Search for the cell housing the specified text and yield its [x, y] center coordinate. 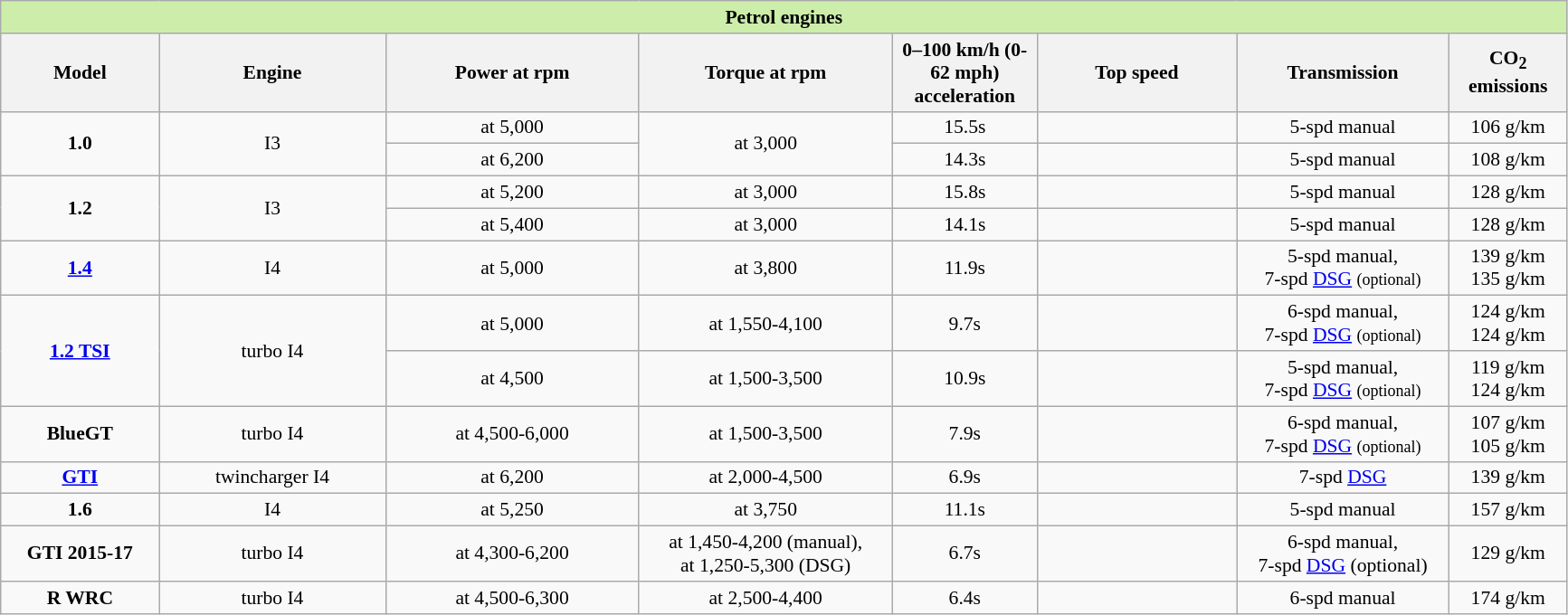
at 5,400 [512, 224]
twincharger I4 [272, 478]
139 g/km 135 g/km [1508, 268]
at 4,500-6,300 [512, 598]
6.7s [965, 553]
11.9s [965, 268]
CO2emissions [1508, 72]
R WRC [80, 598]
BlueGT [80, 434]
157 g/km [1508, 510]
at 1,450-4,200 (manual), at 1,250-5,300 (DSG) [765, 553]
11.1s [965, 510]
at 3,750 [765, 510]
Torque at rpm [765, 72]
at 2,000-4,500 [765, 478]
Top speed [1136, 72]
174 g/km [1508, 598]
GTI [80, 478]
6.9s [965, 478]
108 g/km [1508, 160]
Engine [272, 72]
GTI 2015-17 [80, 553]
Transmission [1343, 72]
15.8s [965, 193]
107 g/km 105 g/km [1508, 434]
7.9s [965, 434]
at 5,200 [512, 193]
at 2,500-4,400 [765, 598]
at 4,300-6,200 [512, 553]
10.9s [965, 378]
1.4 [80, 268]
139 g/km [1508, 478]
14.1s [965, 224]
1.2 TSI [80, 351]
15.5s [965, 128]
1.2 [80, 208]
7-spd DSG [1343, 478]
Petrol engines [784, 17]
at 3,800 [765, 268]
119 g/km 124 g/km [1508, 378]
at 4,500-6,000 [512, 434]
9.7s [965, 324]
14.3s [965, 160]
106 g/km [1508, 128]
Power at rpm [512, 72]
1.6 [80, 510]
at 5,250 [512, 510]
0–100 km/h (0-62 mph) acceleration [965, 72]
1.0 [80, 143]
at 4,500 [512, 378]
at 1,550-4,100 [765, 324]
124 g/km 124 g/km [1508, 324]
6.4s [965, 598]
6-spd manual [1343, 598]
129 g/km [1508, 553]
Model [80, 72]
